Capture the cell that displays the provided text and extract its (x, y) central coordinate. 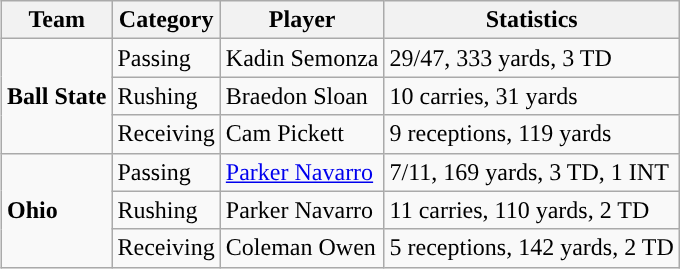
Category (166, 20)
Statistics (532, 20)
Ball State (57, 96)
Coleman Owen (302, 248)
7/11, 169 yards, 3 TD, 1 INT (532, 172)
11 carries, 110 yards, 2 TD (532, 210)
5 receptions, 142 yards, 2 TD (532, 248)
Ohio (57, 210)
10 carries, 31 yards (532, 96)
Braedon Sloan (302, 96)
Kadin Semonza (302, 58)
Team (57, 20)
Player (302, 20)
9 receptions, 119 yards (532, 134)
Cam Pickett (302, 134)
29/47, 333 yards, 3 TD (532, 58)
